Output the (x, y) coordinate of the center of the cell containing the given text.  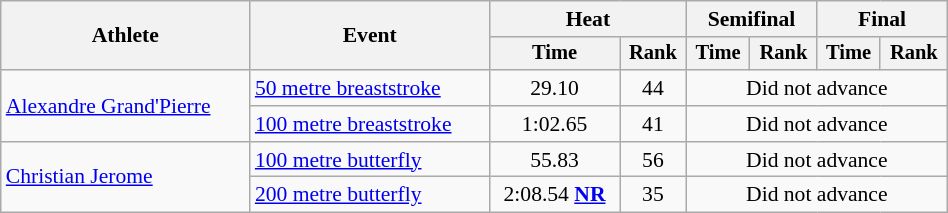
2:08.54 NR (555, 195)
100 metre butterfly (370, 160)
100 metre breaststroke (370, 124)
1:02.65 (555, 124)
35 (654, 195)
55.83 (555, 160)
50 metre breaststroke (370, 88)
200 metre butterfly (370, 195)
Event (370, 36)
41 (654, 124)
Christian Jerome (126, 178)
29.10 (555, 88)
Semifinal (751, 19)
Heat (588, 19)
Final (882, 19)
56 (654, 160)
Athlete (126, 36)
Alexandre Grand'Pierre (126, 106)
44 (654, 88)
